Identify which cell holds the provided text, then report its (x, y) central coordinate. 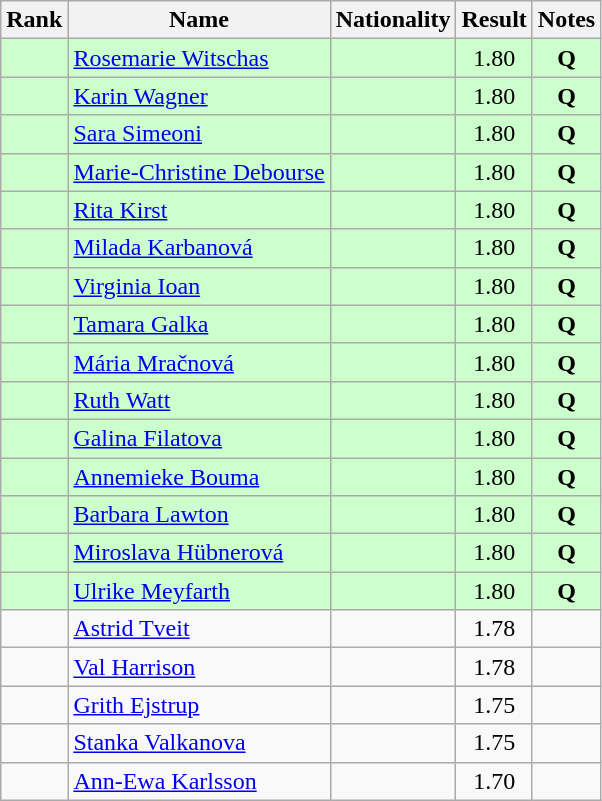
Grith Ejstrup (199, 705)
Virginia Ioan (199, 286)
Rank (34, 20)
Rosemarie Witschas (199, 58)
Name (199, 20)
Karin Wagner (199, 96)
Annemieke Bouma (199, 477)
Mária Mračnová (199, 362)
Galina Filatova (199, 438)
Notes (566, 20)
Rita Kirst (199, 210)
Milada Karbanová (199, 248)
Val Harrison (199, 667)
Tamara Galka (199, 324)
Nationality (393, 20)
Ruth Watt (199, 400)
Stanka Valkanova (199, 743)
Marie-Christine Debourse (199, 172)
Miroslava Hübnerová (199, 553)
Result (494, 20)
Ulrike Meyfarth (199, 591)
Barbara Lawton (199, 515)
Sara Simeoni (199, 134)
Ann-Ewa Karlsson (199, 781)
1.70 (494, 781)
Astrid Tveit (199, 629)
